Pinpoint the cell where the given text exists, returning its (x, y) midpoint coordinate. 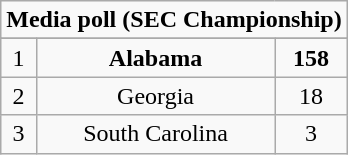
South Carolina (156, 134)
158 (311, 58)
Media poll (SEC Championship) (174, 20)
18 (311, 96)
Alabama (156, 58)
Georgia (156, 96)
2 (18, 96)
1 (18, 58)
